Return [x, y] of the center of cell containing provided text 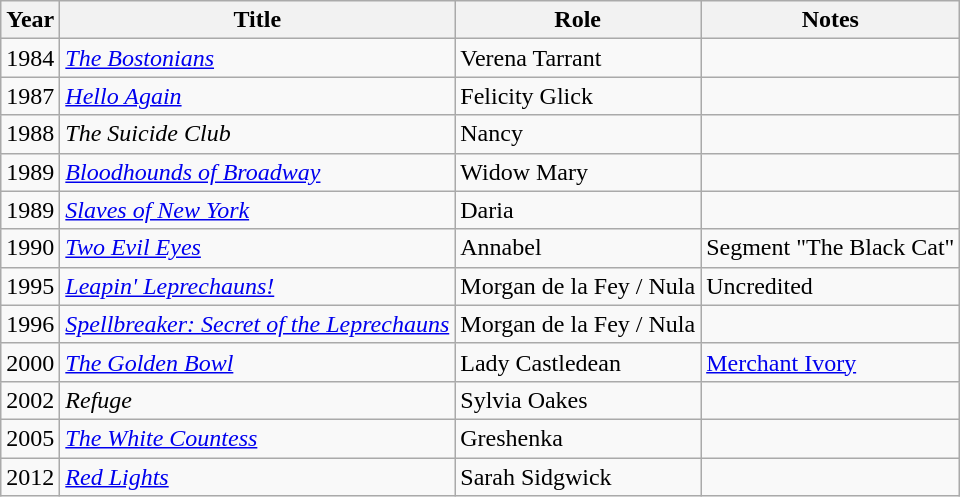
The White Countess [258, 438]
Felicity Glick [578, 96]
The Suicide Club [258, 134]
Lady Castledean [578, 362]
Daria [578, 210]
1984 [30, 58]
1995 [30, 286]
2005 [30, 438]
Role [578, 20]
Title [258, 20]
Sarah Sidgwick [578, 477]
Merchant Ivory [830, 362]
2012 [30, 477]
The Bostonians [258, 58]
Widow Mary [578, 172]
Hello Again [258, 96]
Verena Tarrant [578, 58]
Greshenka [578, 438]
Segment "The Black Cat" [830, 248]
1988 [30, 134]
1996 [30, 324]
Two Evil Eyes [258, 248]
Nancy [578, 134]
1987 [30, 96]
Sylvia Oakes [578, 400]
Spellbreaker: Secret of the Leprechauns [258, 324]
The Golden Bowl [258, 362]
2000 [30, 362]
Uncredited [830, 286]
Year [30, 20]
Red Lights [258, 477]
Annabel [578, 248]
Notes [830, 20]
2002 [30, 400]
Leapin' Leprechauns! [258, 286]
1990 [30, 248]
Refuge [258, 400]
Bloodhounds of Broadway [258, 172]
Slaves of New York [258, 210]
